Detect which cell encompasses the target text, then output its [X, Y] center coordinate. 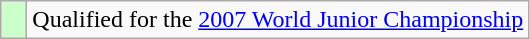
Qualified for the 2007 World Junior Championship [278, 20]
